From the cell containing the given text, extract its center point as (X, Y) coordinate. 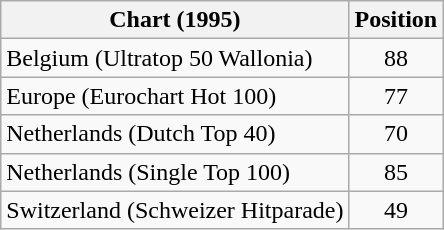
Netherlands (Single Top 100) (175, 172)
88 (396, 58)
77 (396, 96)
85 (396, 172)
Netherlands (Dutch Top 40) (175, 134)
Position (396, 20)
70 (396, 134)
49 (396, 210)
Belgium (Ultratop 50 Wallonia) (175, 58)
Europe (Eurochart Hot 100) (175, 96)
Chart (1995) (175, 20)
Switzerland (Schweizer Hitparade) (175, 210)
